Find where the given text appears and provide that cell's center as (X, Y) coordinate. 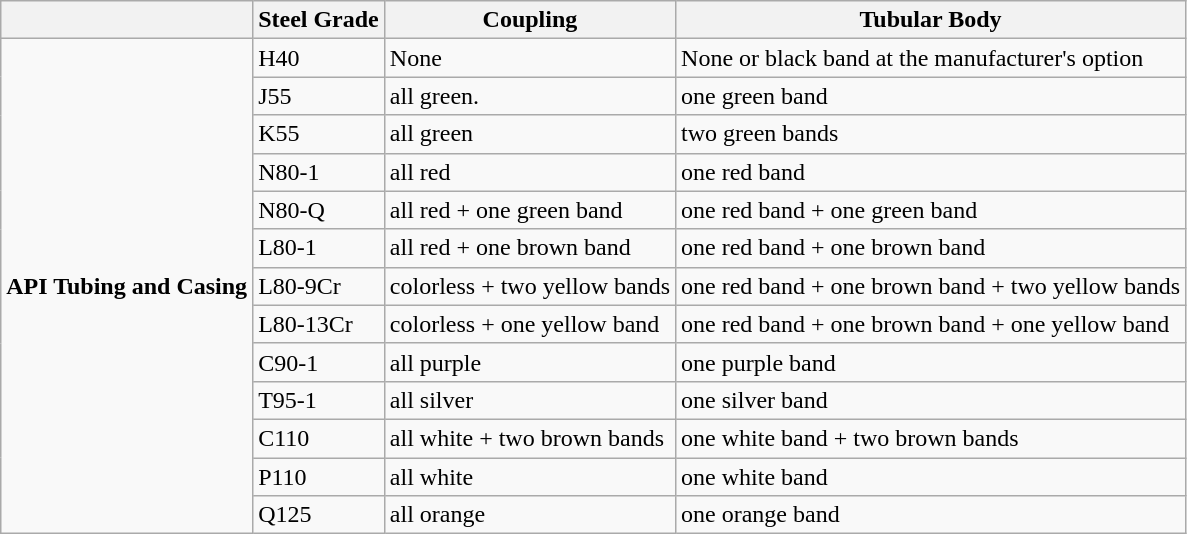
all green. (530, 96)
two green bands (931, 134)
one red band + one brown band + one yellow band (931, 324)
one red band + one brown band + two yellow bands (931, 286)
colorless + two yellow bands (530, 286)
colorless + one yellow band (530, 324)
one silver band (931, 400)
all white (530, 477)
API Tubing and Casing (127, 286)
L80-13Cr (319, 324)
Steel Grade (319, 20)
T95-1 (319, 400)
P110 (319, 477)
one green band (931, 96)
all red + one green band (530, 210)
None or black band at the manufacturer's option (931, 58)
J55 (319, 96)
C90-1 (319, 362)
Tubular Body (931, 20)
N80-Q (319, 210)
K55 (319, 134)
Q125 (319, 515)
all white + two brown bands (530, 438)
L80-9Cr (319, 286)
N80-1 (319, 172)
all purple (530, 362)
None (530, 58)
C110 (319, 438)
one orange band (931, 515)
one white band (931, 477)
one red band (931, 172)
one red band + one brown band (931, 248)
H40 (319, 58)
all orange (530, 515)
Coupling (530, 20)
one red band + one green band (931, 210)
all red + one brown band (530, 248)
L80-1 (319, 248)
all silver (530, 400)
all red (530, 172)
all green (530, 134)
one white band + two brown bands (931, 438)
one purple band (931, 362)
